Scan for the cell matching the given text and deliver its (x, y) coordinate at center. 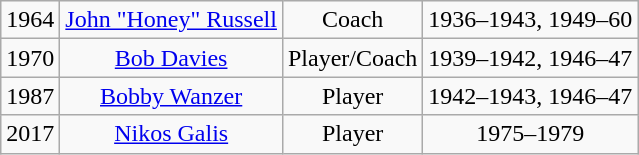
1939–1942, 1946–47 (530, 58)
John "Honey" Russell (172, 20)
Bob Davies (172, 58)
1987 (30, 96)
1964 (30, 20)
Bobby Wanzer (172, 96)
2017 (30, 134)
1975–1979 (530, 134)
1970 (30, 58)
Nikos Galis (172, 134)
Player/Coach (352, 58)
Coach (352, 20)
1936–1943, 1949–60 (530, 20)
1942–1943, 1946–47 (530, 96)
